Provide the (x, y) coordinate of the cell's center where the given text is located.  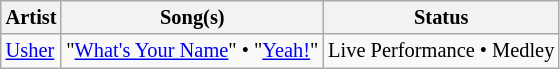
"What's Your Name" • "Yeah!" (192, 51)
Usher (32, 51)
Status (441, 17)
Artist (32, 17)
Song(s) (192, 17)
Live Performance • Medley (441, 51)
